Determine the (x, y) coordinate at the center of the cell enclosing the given text.  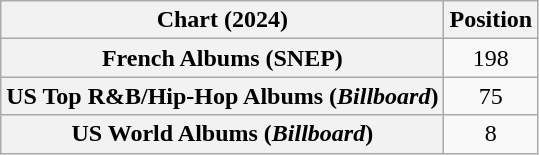
French Albums (SNEP) (222, 58)
8 (491, 134)
198 (491, 58)
Position (491, 20)
US World Albums (Billboard) (222, 134)
US Top R&B/Hip-Hop Albums (Billboard) (222, 96)
75 (491, 96)
Chart (2024) (222, 20)
